Provide the [X, Y] coordinate of the cell's center where the given text is located.  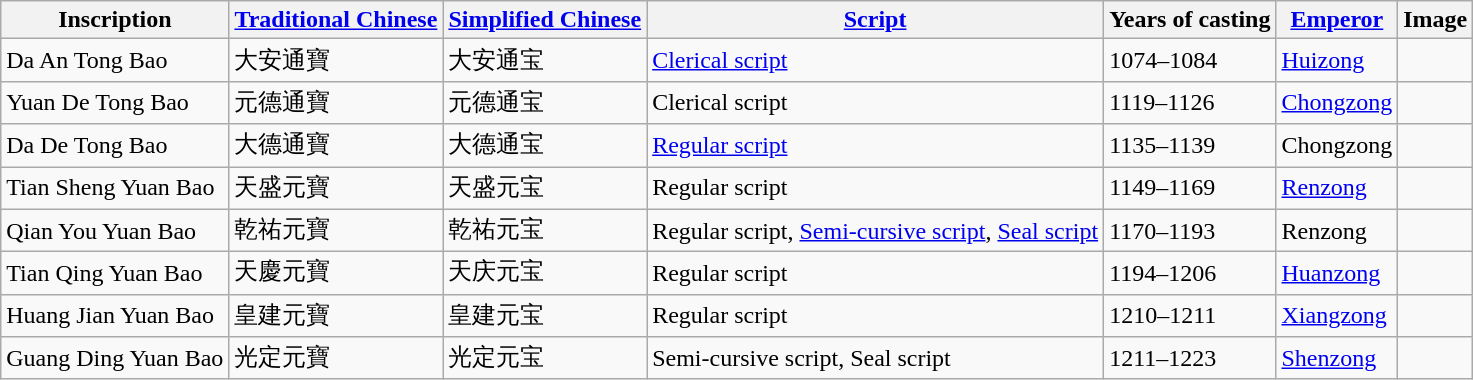
大德通宝 [545, 146]
光定元寶 [336, 358]
Inscription [115, 20]
Emperor [1337, 20]
1119–1126 [1190, 102]
Qian You Yuan Bao [115, 230]
1149–1169 [1190, 188]
1211–1223 [1190, 358]
Tian Sheng Yuan Bao [115, 188]
Xiangzong [1337, 316]
Tian Qing Yuan Bao [115, 274]
元德通寶 [336, 102]
皇建元宝 [545, 316]
Da An Tong Bao [115, 60]
Huang Jian Yuan Bao [115, 316]
Traditional Chinese [336, 20]
Huanzong [1337, 274]
1210–1211 [1190, 316]
Guang Ding Yuan Bao [115, 358]
Huizong [1337, 60]
Shenzong [1337, 358]
光定元宝 [545, 358]
大安通寶 [336, 60]
皇建元寶 [336, 316]
Simplified Chinese [545, 20]
乾祐元寶 [336, 230]
Years of casting [1190, 20]
大安通宝 [545, 60]
1135–1139 [1190, 146]
天庆元宝 [545, 274]
1074–1084 [1190, 60]
乾祐元宝 [545, 230]
元德通宝 [545, 102]
1194–1206 [1190, 274]
天盛元宝 [545, 188]
天盛元寶 [336, 188]
Yuan De Tong Bao [115, 102]
1170–1193 [1190, 230]
Semi-cursive script, Seal script [876, 358]
Regular script, Semi-cursive script, Seal script [876, 230]
天慶元寶 [336, 274]
Script [876, 20]
Da De Tong Bao [115, 146]
大德通寶 [336, 146]
Image [1436, 20]
